Search for the cell housing the specified text and yield its [x, y] center coordinate. 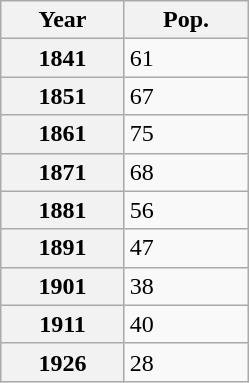
28 [186, 362]
1901 [63, 286]
75 [186, 134]
1926 [63, 362]
38 [186, 286]
1861 [63, 134]
67 [186, 96]
1881 [63, 210]
56 [186, 210]
1891 [63, 248]
1851 [63, 96]
61 [186, 58]
40 [186, 324]
1871 [63, 172]
1911 [63, 324]
1841 [63, 58]
47 [186, 248]
68 [186, 172]
Year [63, 20]
Pop. [186, 20]
